Return the [X, Y] coordinate for the center point of the cell that contains the specified text.  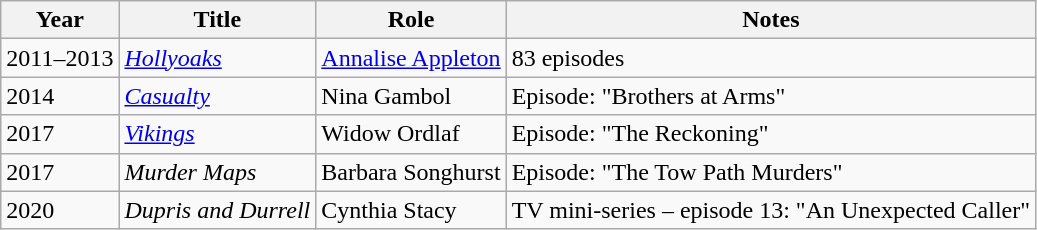
Cynthia Stacy [411, 210]
TV mini-series – episode 13: "An Unexpected Caller" [770, 210]
Widow Ordlaf [411, 134]
Title [218, 20]
Episode: "Brothers at Arms" [770, 96]
2011–2013 [60, 58]
Nina Gambol [411, 96]
83 episodes [770, 58]
Casualty [218, 96]
Episode: "The Tow Path Murders" [770, 172]
Episode: "The Reckoning" [770, 134]
Murder Maps [218, 172]
Hollyoaks [218, 58]
Annalise Appleton [411, 58]
2014 [60, 96]
Barbara Songhurst [411, 172]
Dupris and Durrell [218, 210]
Role [411, 20]
Year [60, 20]
Vikings [218, 134]
2020 [60, 210]
Notes [770, 20]
